Determine the [X, Y] coordinate at the center of the cell enclosing the given text.  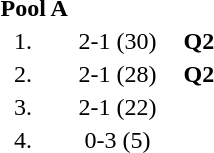
2-1 (22) [118, 107]
2-1 (28) [118, 74]
2-1 (30) [118, 41]
